For the text-containing cell, return its midpoint in (x, y) coordinate format. 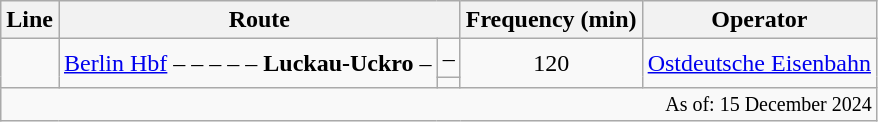
Line (30, 20)
Route (259, 20)
Berlin Hbf – – – – – Luckau-Uckro – (248, 64)
– (448, 58)
Operator (759, 20)
Ostdeutsche Eisenbahn (759, 64)
As of: 15 December 2024 (439, 104)
120 (551, 64)
Frequency (min) (551, 20)
